From the cell containing the given text, extract its center point as (X, Y) coordinate. 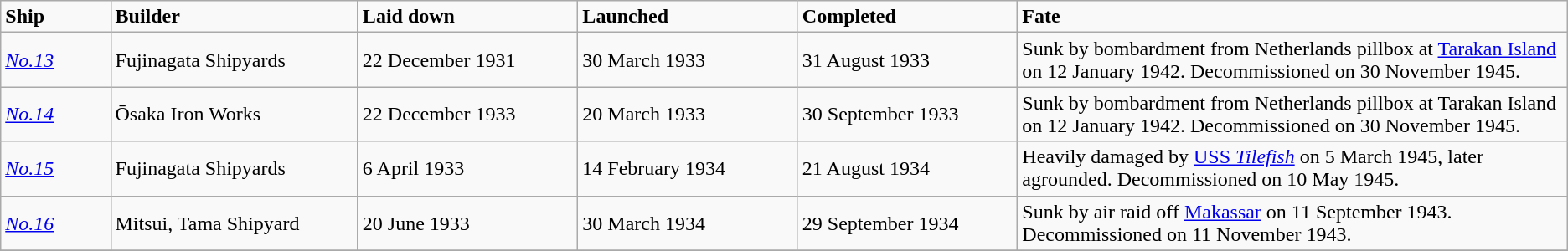
No.15 (55, 169)
Ship (55, 17)
30 March 1933 (688, 60)
22 December 1933 (467, 114)
20 March 1933 (688, 114)
29 September 1934 (907, 223)
Completed (907, 17)
Ōsaka Iron Works (235, 114)
Builder (235, 17)
21 August 1934 (907, 169)
No.14 (55, 114)
30 September 1933 (907, 114)
14 February 1934 (688, 169)
Launched (688, 17)
Heavily damaged by USS Tilefish on 5 March 1945, later agrounded. Decommissioned on 10 May 1945. (1292, 169)
31 August 1933 (907, 60)
Fate (1292, 17)
Laid down (467, 17)
Mitsui, Tama Shipyard (235, 223)
22 December 1931 (467, 60)
Sunk by air raid off Makassar on 11 September 1943. Decommissioned on 11 November 1943. (1292, 223)
6 April 1933 (467, 169)
No.13 (55, 60)
No.16 (55, 223)
20 June 1933 (467, 223)
30 March 1934 (688, 223)
